Output the [x, y] coordinate of the center of the cell containing the given text.  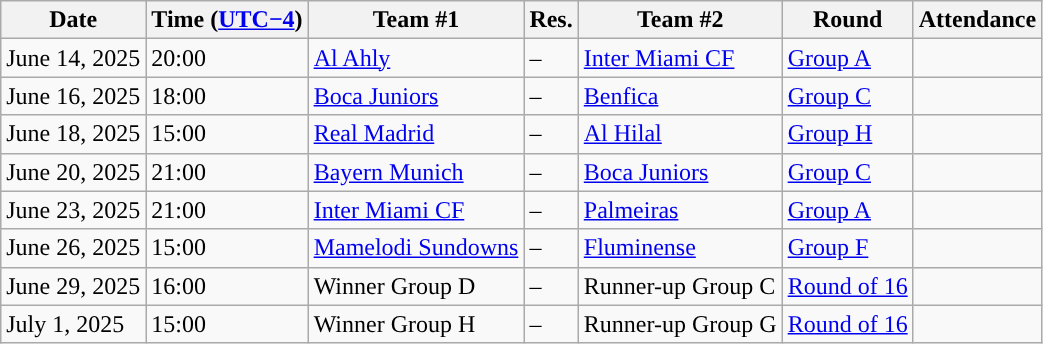
Mamelodi Sundowns [416, 248]
Winner Group D [416, 286]
June 14, 2025 [74, 58]
Time (UTC−4) [227, 20]
Runner-up Group G [680, 324]
June 16, 2025 [74, 96]
Fluminense [680, 248]
July 1, 2025 [74, 324]
June 20, 2025 [74, 172]
Winner Group H [416, 324]
Palmeiras [680, 210]
Al Ahly [416, 58]
Date [74, 20]
Bayern Munich [416, 172]
Runner-up Group C [680, 286]
June 23, 2025 [74, 210]
Team #1 [416, 20]
16:00 [227, 286]
June 26, 2025 [74, 248]
Real Madrid [416, 134]
Benfica [680, 96]
June 29, 2025 [74, 286]
Group H [848, 134]
June 18, 2025 [74, 134]
20:00 [227, 58]
Attendance [977, 20]
Group F [848, 248]
Res. [551, 20]
Round [848, 20]
Team #2 [680, 20]
Al Hilal [680, 134]
18:00 [227, 96]
